Locate the cell with the specified text and output its [X, Y] center coordinate. 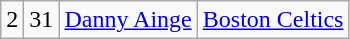
Boston Celtics [273, 20]
31 [42, 20]
2 [12, 20]
Danny Ainge [128, 20]
